Provide the (X, Y) coordinate of the cell's center where the given text is located.  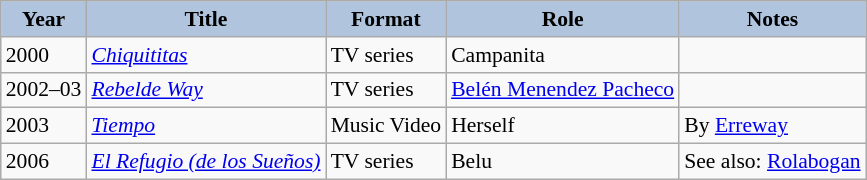
Rebelde Way (206, 90)
Music Video (386, 126)
Campanita (562, 55)
Herself (562, 126)
Year (44, 19)
Belén Menendez Pacheco (562, 90)
Tiempo (206, 126)
Title (206, 19)
Chiquititas (206, 55)
2002–03 (44, 90)
Format (386, 19)
Belu (562, 162)
El Refugio (de los Sueños) (206, 162)
By Erreway (772, 126)
See also: Rolabogan (772, 162)
2003 (44, 126)
2006 (44, 162)
Notes (772, 19)
Role (562, 19)
2000 (44, 55)
